Extract the [X, Y] coordinate from the center of the cell holding the provided text.  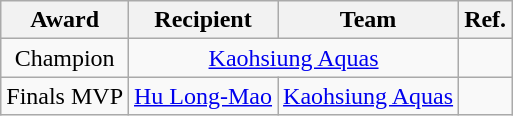
Ref. [486, 20]
Award [65, 20]
Champion [65, 58]
Recipient [204, 20]
Finals MVP [65, 96]
Hu Long-Mao [204, 96]
Team [368, 20]
